Return the [x, y] coordinate for the center point of the cell that contains the specified text.  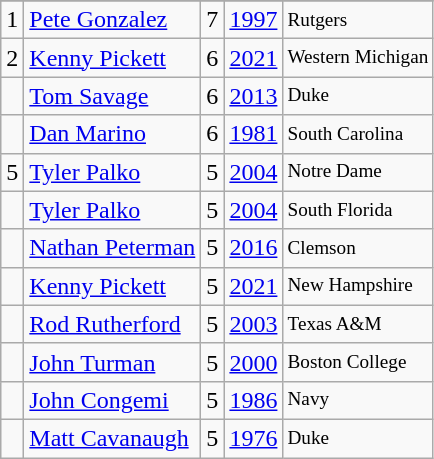
New Hampshire [358, 286]
7 [212, 20]
John Congemi [112, 400]
Dan Marino [112, 134]
Clemson [358, 248]
Boston College [358, 362]
2003 [254, 324]
1986 [254, 400]
Rod Rutherford [112, 324]
1981 [254, 134]
John Turman [112, 362]
Western Michigan [358, 58]
Nathan Peterman [112, 248]
Matt Cavanaugh [112, 438]
Notre Dame [358, 172]
Rutgers [358, 20]
1976 [254, 438]
1 [12, 20]
Navy [358, 400]
Texas A&M [358, 324]
2016 [254, 248]
1997 [254, 20]
Tom Savage [112, 96]
Pete Gonzalez [112, 20]
2000 [254, 362]
South Carolina [358, 134]
South Florida [358, 210]
2013 [254, 96]
2 [12, 58]
